From the cell containing the given text, extract its center point as (X, Y) coordinate. 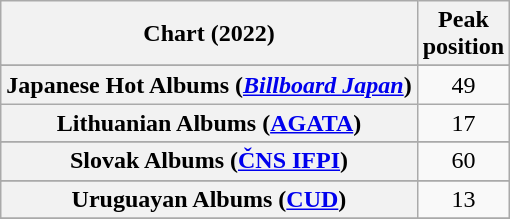
49 (463, 85)
Uruguayan Albums (CUD) (209, 199)
Peakposition (463, 34)
Slovak Albums (ČNS IFPI) (209, 161)
60 (463, 161)
Lithuanian Albums (AGATA) (209, 123)
Chart (2022) (209, 34)
Japanese Hot Albums (Billboard Japan) (209, 85)
13 (463, 199)
17 (463, 123)
